Return (X, Y) of the center of cell containing provided text 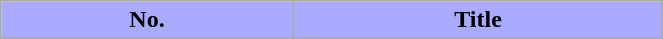
Title (478, 20)
No. (148, 20)
